From the cell containing the given text, extract its center point as (x, y) coordinate. 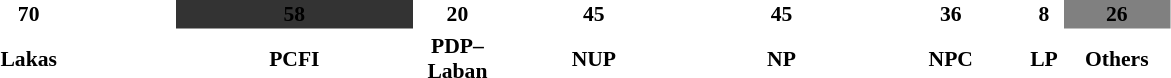
20 (457, 14)
36 (951, 14)
8 (1044, 14)
26 (1116, 14)
58 (294, 14)
